Return (x, y) of the center of cell containing provided text 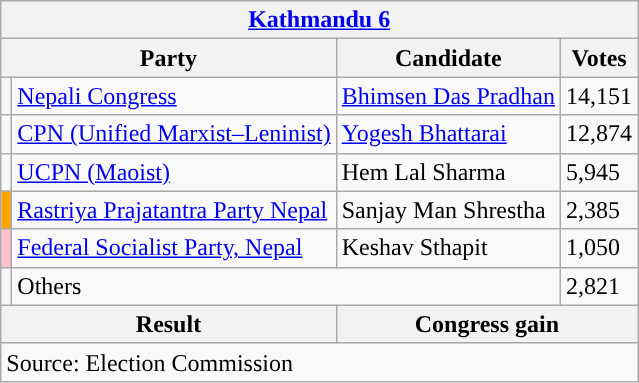
Party (168, 58)
CPN (Unified Marxist–Leninist) (174, 134)
Congress gain (486, 324)
Yogesh Bhattarai (448, 134)
UCPN (Maoist) (174, 172)
Kathmandu 6 (320, 20)
Nepali Congress (174, 96)
Source: Election Commission (320, 362)
14,151 (600, 96)
Result (168, 324)
Federal Socialist Party, Nepal (174, 248)
Bhimsen Das Pradhan (448, 96)
2,821 (600, 286)
Keshav Sthapit (448, 248)
12,874 (600, 134)
2,385 (600, 210)
Candidate (448, 58)
5,945 (600, 172)
Hem Lal Sharma (448, 172)
Rastriya Prajatantra Party Nepal (174, 210)
Others (286, 286)
Sanjay Man Shrestha (448, 210)
Votes (600, 58)
1,050 (600, 248)
